Capture the cell that displays the provided text and extract its [x, y] central coordinate. 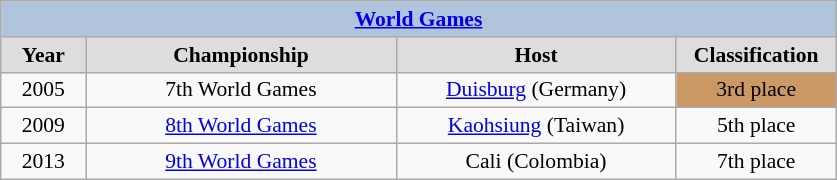
World Games [419, 19]
Cali (Colombia) [536, 162]
Classification [756, 55]
Championship [241, 55]
Kaohsiung (Taiwan) [536, 126]
7th place [756, 162]
8th World Games [241, 126]
7th World Games [241, 90]
9th World Games [241, 162]
Year [44, 55]
3rd place [756, 90]
Host [536, 55]
5th place [756, 126]
Duisburg (Germany) [536, 90]
2013 [44, 162]
2009 [44, 126]
2005 [44, 90]
